Pinpoint the cell where the given text exists, returning its [x, y] midpoint coordinate. 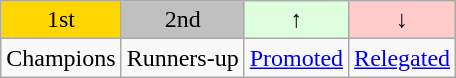
Runners-up [182, 58]
↑ [296, 20]
↓ [402, 20]
Champions [61, 58]
2nd [182, 20]
Promoted [296, 58]
1st [61, 20]
Relegated [402, 58]
